Output the (x, y) coordinate of the center of the cell containing the given text.  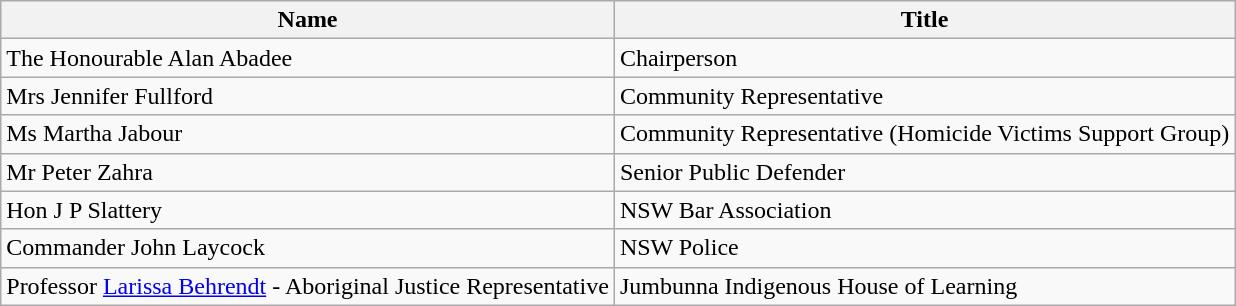
Chairperson (924, 58)
The Honourable Alan Abadee (308, 58)
NSW Police (924, 248)
Hon J P Slattery (308, 210)
Professor Larissa Behrendt - Aboriginal Justice Representative (308, 286)
Ms Martha Jabour (308, 134)
Mr Peter Zahra (308, 172)
Name (308, 20)
Title (924, 20)
Commander John Laycock (308, 248)
Senior Public Defender (924, 172)
Community Representative (Homicide Victims Support Group) (924, 134)
Mrs Jennifer Fullford (308, 96)
Community Representative (924, 96)
NSW Bar Association (924, 210)
Jumbunna Indigenous House of Learning (924, 286)
